Detect which cell encompasses the target text, then output its (X, Y) center coordinate. 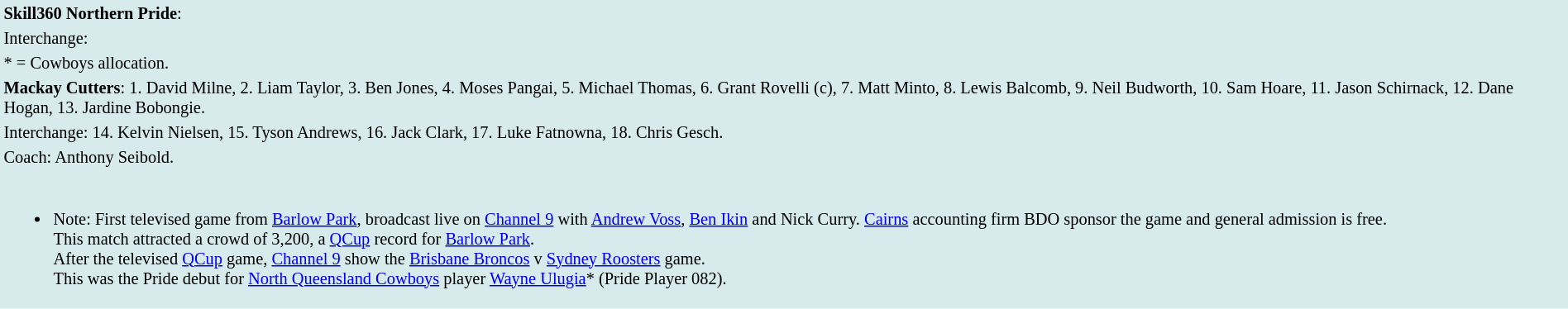
* = Cowboys allocation. (784, 63)
Interchange: (784, 38)
Coach: Anthony Seibold. (784, 157)
Interchange: 14. Kelvin Nielsen, 15. Tyson Andrews, 16. Jack Clark, 17. Luke Fatnowna, 18. Chris Gesch. (784, 132)
Skill360 Northern Pride: (784, 13)
